From the cell containing the given text, extract its center point as [X, Y] coordinate. 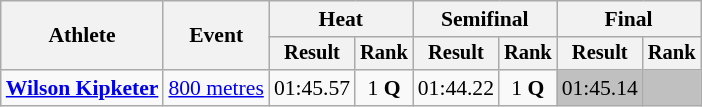
800 metres [216, 88]
Heat [341, 19]
Semifinal [485, 19]
01:45.57 [312, 88]
Final [629, 19]
01:45.14 [600, 88]
Wilson Kipketer [82, 88]
Event [216, 36]
01:44.22 [456, 88]
Athlete [82, 36]
